Provide the (x, y) coordinate of the cell's center where the given text is located.  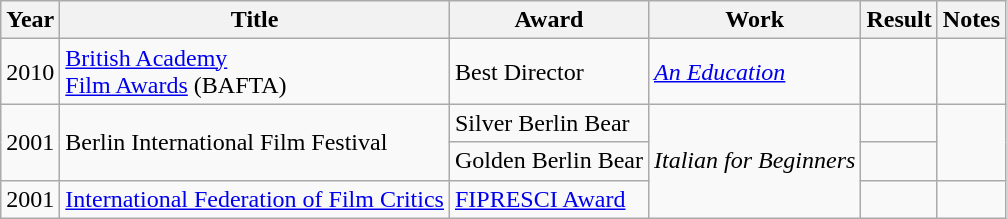
British AcademyFilm Awards (BAFTA) (255, 72)
2010 (30, 72)
Award (548, 20)
Work (754, 20)
Golden Berlin Bear (548, 161)
Italian for Beginners (754, 161)
Best Director (548, 72)
Silver Berlin Bear (548, 123)
An Education (754, 72)
Notes (971, 20)
International Federation of Film Critics (255, 199)
Berlin International Film Festival (255, 142)
FIPRESCI Award (548, 199)
Year (30, 20)
Result (899, 20)
Title (255, 20)
